Provide the (x, y) coordinate of the cell's center where the given text is located.  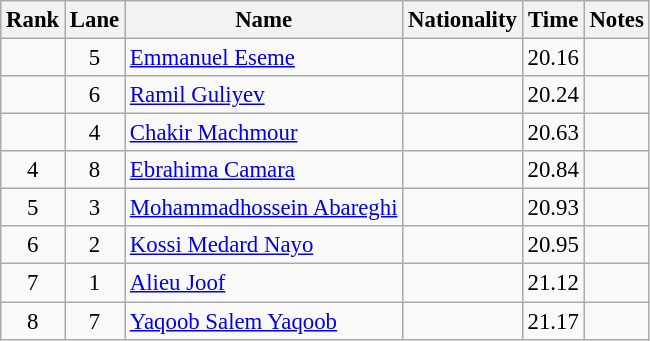
Mohammadhossein Abareghi (264, 208)
21.17 (553, 321)
Time (553, 20)
Rank (33, 20)
20.84 (553, 170)
Lane (95, 20)
20.95 (553, 245)
Ramil Guliyev (264, 95)
20.24 (553, 95)
Notes (616, 20)
Nationality (462, 20)
Alieu Joof (264, 283)
Name (264, 20)
20.16 (553, 58)
21.12 (553, 283)
20.93 (553, 208)
Emmanuel Eseme (264, 58)
Yaqoob Salem Yaqoob (264, 321)
Chakir Machmour (264, 133)
1 (95, 283)
20.63 (553, 133)
2 (95, 245)
Ebrahima Camara (264, 170)
Kossi Medard Nayo (264, 245)
3 (95, 208)
